Determine the [x, y] coordinate at the center of the cell enclosing the given text.  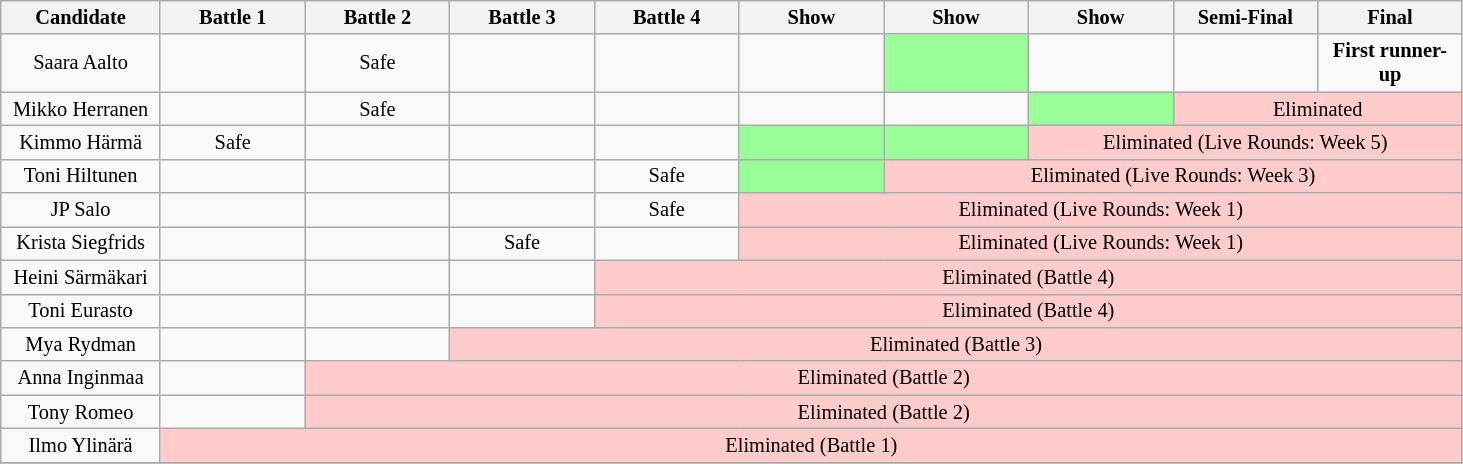
Toni Eurasto [81, 311]
Ilmo Ylinärä [81, 445]
Eliminated (Live Rounds: Week 3) [1174, 176]
Candidate [81, 17]
Krista Siegfrids [81, 243]
Saara Aalto [81, 63]
Toni Hiltunen [81, 176]
Battle 3 [522, 17]
Eliminated [1318, 109]
JP Salo [81, 210]
Battle 4 [666, 17]
Heini Särmäkari [81, 277]
Eliminated (Battle 1) [811, 445]
First runner-up [1390, 63]
Battle 2 [378, 17]
Eliminated (Live Rounds: Week 5) [1245, 142]
Final [1390, 17]
Anna Inginmaa [81, 378]
Semi-Final [1246, 17]
Kimmo Härmä [81, 142]
Eliminated (Battle 3) [956, 344]
Mikko Herranen [81, 109]
Battle 1 [232, 17]
Tony Romeo [81, 412]
Mya Rydman [81, 344]
